Return (x, y) of the center of cell containing provided text 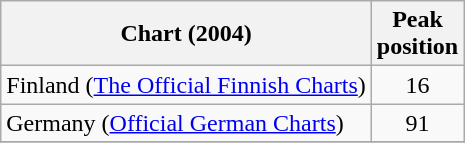
Finland (The Official Finnish Charts) (186, 85)
91 (417, 123)
16 (417, 85)
Peakposition (417, 34)
Germany (Official German Charts) (186, 123)
Chart (2004) (186, 34)
